Pinpoint the cell where the given text exists, returning its [x, y] midpoint coordinate. 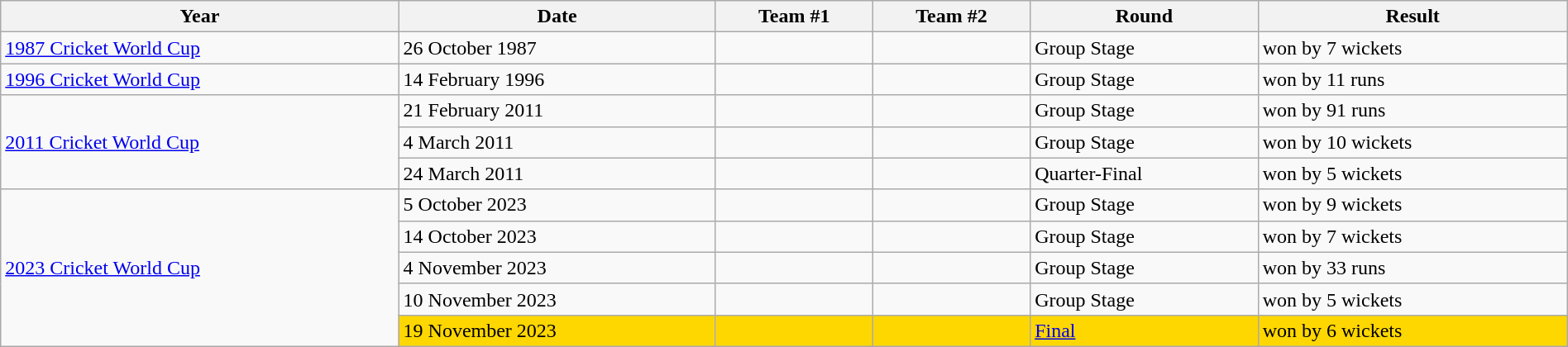
14 October 2023 [557, 236]
Quarter-Final [1145, 173]
Team #2 [951, 17]
21 February 2011 [557, 111]
Team #1 [794, 17]
4 March 2011 [557, 142]
won by 6 wickets [1413, 330]
won by 11 runs [1413, 79]
19 November 2023 [557, 330]
4 November 2023 [557, 268]
1987 Cricket World Cup [200, 48]
1996 Cricket World Cup [200, 79]
2011 Cricket World Cup [200, 142]
Final [1145, 330]
won by 9 wickets [1413, 205]
10 November 2023 [557, 299]
24 March 2011 [557, 173]
2023 Cricket World Cup [200, 268]
Result [1413, 17]
14 February 1996 [557, 79]
5 October 2023 [557, 205]
Year [200, 17]
Date [557, 17]
won by 33 runs [1413, 268]
won by 91 runs [1413, 111]
Round [1145, 17]
26 October 1987 [557, 48]
won by 10 wickets [1413, 142]
